From the cell containing the given text, extract its center point as (x, y) coordinate. 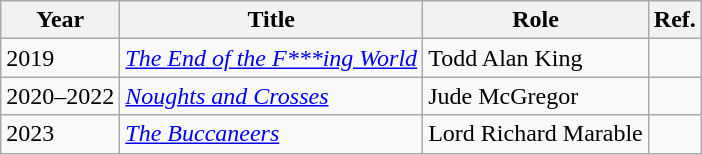
Jude McGregor (536, 96)
Year (60, 20)
2023 (60, 134)
Lord Richard Marable (536, 134)
Noughts and Crosses (272, 96)
2019 (60, 58)
Todd Alan King (536, 58)
The End of the F***ing World (272, 58)
Title (272, 20)
The Buccaneers (272, 134)
2020–2022 (60, 96)
Ref. (674, 20)
Role (536, 20)
